Detect which cell encompasses the target text, then output its [x, y] center coordinate. 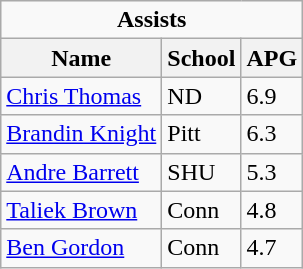
Chris Thomas [82, 96]
Assists [152, 20]
APG [272, 58]
Pitt [202, 134]
Brandin Knight [82, 134]
Name [82, 58]
Taliek Brown [82, 210]
6.9 [272, 96]
Ben Gordon [82, 248]
4.8 [272, 210]
SHU [202, 172]
Andre Barrett [82, 172]
4.7 [272, 248]
6.3 [272, 134]
5.3 [272, 172]
School [202, 58]
ND [202, 96]
